From the cell containing the given text, extract its center point as [x, y] coordinate. 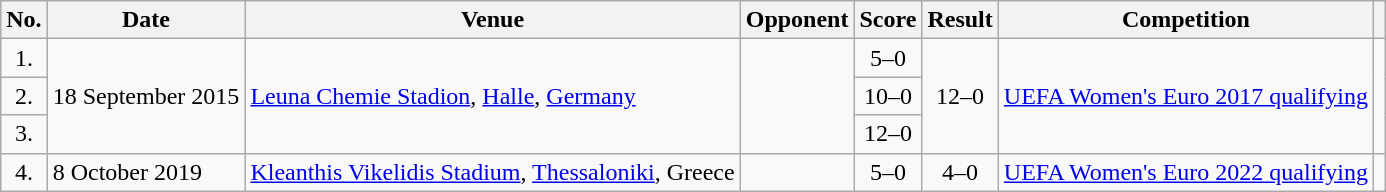
Result [960, 20]
No. [24, 20]
Leuna Chemie Stadion, Halle, Germany [492, 96]
Kleanthis Vikelidis Stadium, Thessaloniki, Greece [492, 172]
8 October 2019 [146, 172]
Score [888, 20]
UEFA Women's Euro 2022 qualifying [1186, 172]
1. [24, 58]
3. [24, 134]
2. [24, 96]
4. [24, 172]
Venue [492, 20]
10–0 [888, 96]
Competition [1186, 20]
18 September 2015 [146, 96]
Opponent [797, 20]
4–0 [960, 172]
Date [146, 20]
UEFA Women's Euro 2017 qualifying [1186, 96]
